Detect which cell encompasses the target text, then output its [x, y] center coordinate. 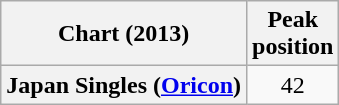
Chart (2013) [124, 34]
Peakposition [293, 34]
Japan Singles (Oricon) [124, 85]
42 [293, 85]
